Identify which cell holds the provided text, then report its (x, y) central coordinate. 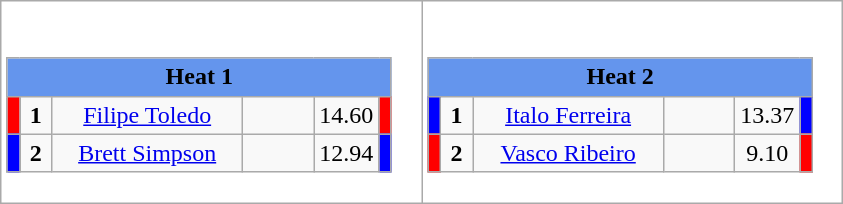
Italo Ferreira (568, 115)
Filipe Toledo (148, 115)
13.37 (768, 115)
14.60 (346, 115)
9.10 (768, 153)
Vasco Ribeiro (568, 153)
Heat 2 1 Italo Ferreira 13.37 2 Vasco Ribeiro 9.10 (632, 102)
Heat 1 (199, 77)
12.94 (346, 153)
Brett Simpson (148, 153)
Heat 2 (620, 77)
Heat 1 1 Filipe Toledo 14.60 2 Brett Simpson 12.94 (212, 102)
